Find where the given text appears and provide that cell's center as [x, y] coordinate. 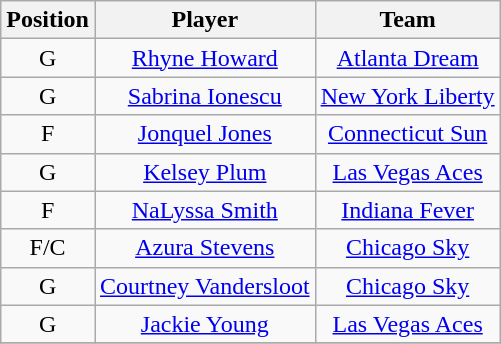
New York Liberty [408, 96]
Connecticut Sun [408, 134]
NaLyssa Smith [204, 210]
Atlanta Dream [408, 58]
Jonquel Jones [204, 134]
Position [48, 20]
Player [204, 20]
Courtney Vandersloot [204, 286]
Azura Stevens [204, 248]
Rhyne Howard [204, 58]
Indiana Fever [408, 210]
Sabrina Ionescu [204, 96]
Kelsey Plum [204, 172]
Jackie Young [204, 324]
Team [408, 20]
F/C [48, 248]
